Capture the cell that displays the provided text and extract its [X, Y] central coordinate. 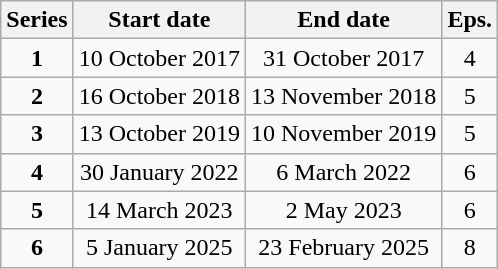
End date [343, 20]
Start date [159, 20]
Series [37, 20]
30 January 2022 [159, 172]
16 October 2018 [159, 96]
23 February 2025 [343, 248]
3 [37, 134]
Eps. [470, 20]
8 [470, 248]
1 [37, 58]
10 October 2017 [159, 58]
2 [37, 96]
31 October 2017 [343, 58]
10 November 2019 [343, 134]
13 October 2019 [159, 134]
13 November 2018 [343, 96]
14 March 2023 [159, 210]
2 May 2023 [343, 210]
6 March 2022 [343, 172]
5 January 2025 [159, 248]
